Identify which cell holds the provided text, then report its (X, Y) central coordinate. 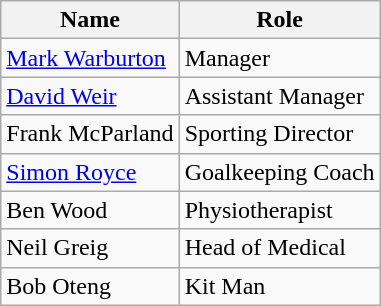
Assistant Manager (280, 96)
Bob Oteng (90, 286)
Simon Royce (90, 172)
Kit Man (280, 286)
Neil Greig (90, 248)
Role (280, 20)
Ben Wood (90, 210)
Manager (280, 58)
Frank McParland (90, 134)
Name (90, 20)
Head of Medical (280, 248)
Sporting Director (280, 134)
Goalkeeping Coach (280, 172)
Mark Warburton (90, 58)
Physiotherapist (280, 210)
David Weir (90, 96)
